From the cell containing the given text, extract its center point as (X, Y) coordinate. 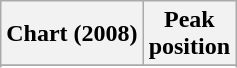
Chart (2008) (72, 34)
Peakposition (189, 34)
